Extract the (x, y) coordinate from the center of the cell holding the provided text.  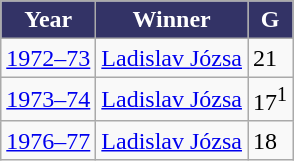
1972–73 (48, 58)
171 (270, 100)
Winner (172, 20)
18 (270, 140)
Year (48, 20)
G (270, 20)
1973–74 (48, 100)
21 (270, 58)
1976–77 (48, 140)
